From the cell containing the given text, extract its center point as (X, Y) coordinate. 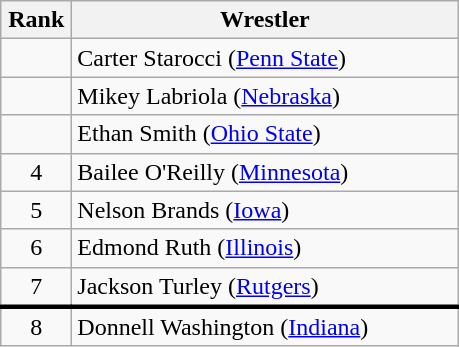
Jackson Turley (Rutgers) (265, 287)
Nelson Brands (Iowa) (265, 210)
Ethan Smith (Ohio State) (265, 134)
Carter Starocci (Penn State) (265, 58)
7 (36, 287)
Wrestler (265, 20)
5 (36, 210)
Bailee O'Reilly (Minnesota) (265, 172)
6 (36, 248)
8 (36, 327)
Rank (36, 20)
4 (36, 172)
Donnell Washington (Indiana) (265, 327)
Edmond Ruth (Illinois) (265, 248)
Mikey Labriola (Nebraska) (265, 96)
